Search for the cell housing the specified text and yield its [X, Y] center coordinate. 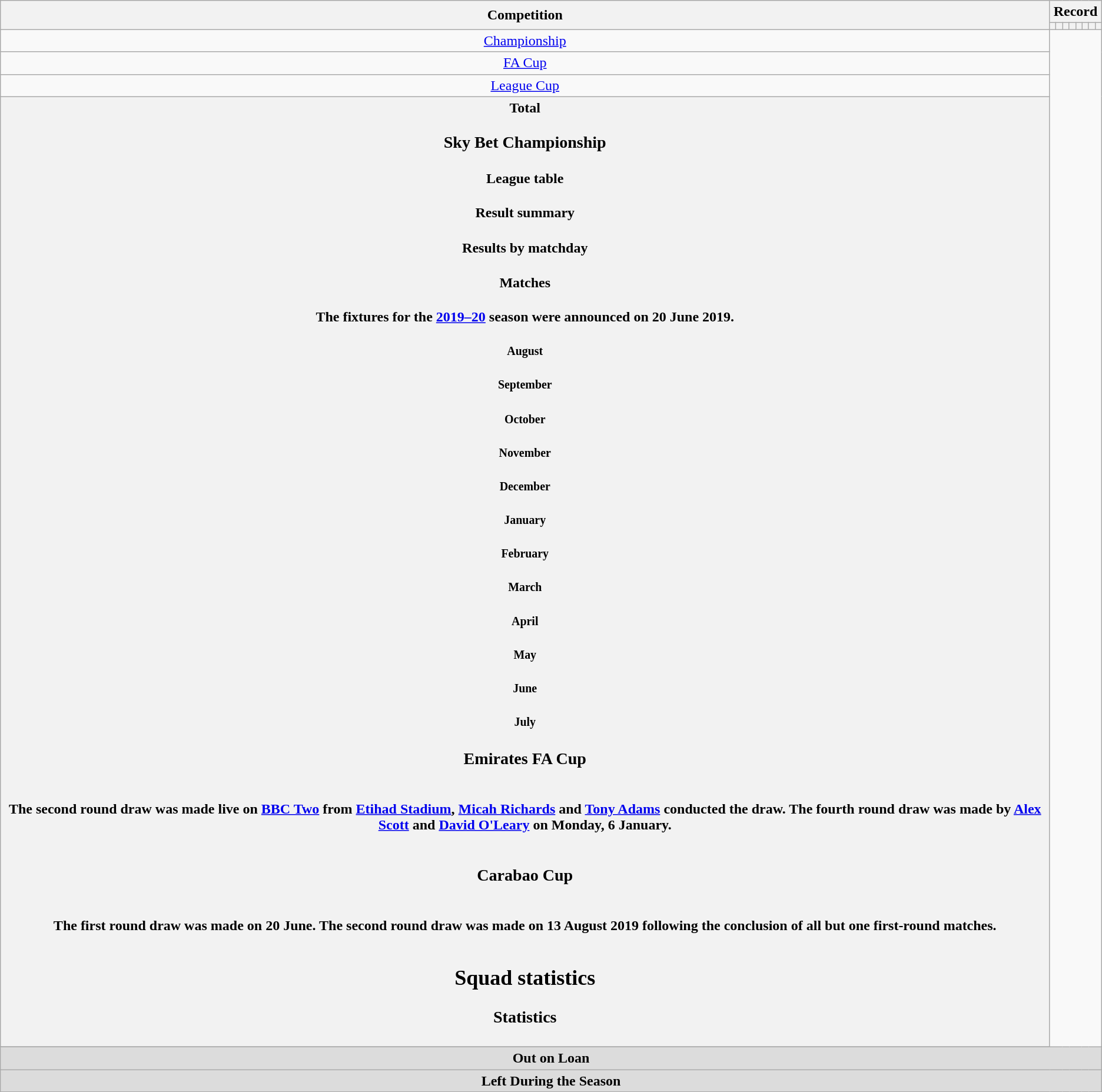
Championship [525, 41]
League Cup [525, 85]
Competition [525, 15]
Record [1076, 12]
Left During the Season [551, 1081]
Out on Loan [551, 1058]
FA Cup [525, 63]
